For the text-containing cell, return its midpoint in (x, y) coordinate format. 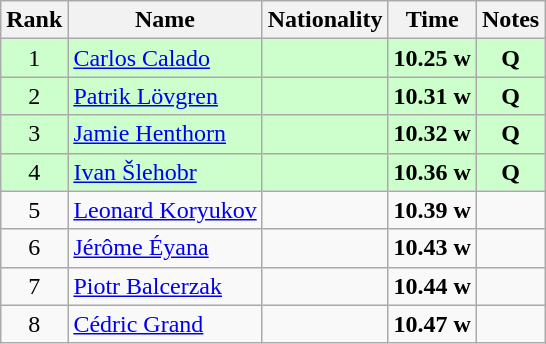
10.36 w (432, 172)
Jamie Henthorn (165, 134)
Cédric Grand (165, 324)
3 (34, 134)
4 (34, 172)
5 (34, 210)
10.43 w (432, 248)
7 (34, 286)
8 (34, 324)
10.44 w (432, 286)
1 (34, 58)
10.25 w (432, 58)
Leonard Koryukov (165, 210)
Jérôme Éyana (165, 248)
10.32 w (432, 134)
Carlos Calado (165, 58)
Rank (34, 20)
Name (165, 20)
Nationality (325, 20)
Time (432, 20)
Ivan Šlehobr (165, 172)
Patrik Lövgren (165, 96)
10.31 w (432, 96)
2 (34, 96)
6 (34, 248)
10.39 w (432, 210)
Notes (510, 20)
10.47 w (432, 324)
Piotr Balcerzak (165, 286)
